Search for the cell housing the specified text and yield its (X, Y) center coordinate. 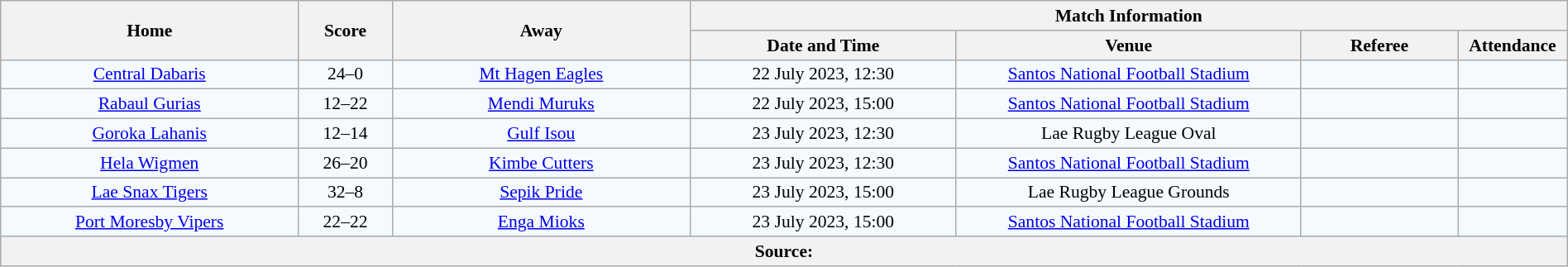
22 July 2023, 12:30 (823, 74)
24–0 (346, 74)
22 July 2023, 15:00 (823, 104)
Lae Snax Tigers (150, 193)
Lae Rugby League Oval (1128, 134)
Venue (1128, 45)
Away (541, 30)
Gulf Isou (541, 134)
Central Dabaris (150, 74)
Date and Time (823, 45)
Kimbe Cutters (541, 163)
Referee (1379, 45)
Port Moresby Vipers (150, 222)
26–20 (346, 163)
Lae Rugby League Grounds (1128, 193)
12–22 (346, 104)
Score (346, 30)
Rabaul Gurias (150, 104)
12–14 (346, 134)
22–22 (346, 222)
Hela Wigmen (150, 163)
Home (150, 30)
Source: (784, 251)
Match Information (1128, 16)
Goroka Lahanis (150, 134)
Mendi Muruks (541, 104)
Enga Mioks (541, 222)
32–8 (346, 193)
Attendance (1513, 45)
Sepik Pride (541, 193)
Mt Hagen Eagles (541, 74)
